Capture the cell that displays the provided text and extract its [X, Y] central coordinate. 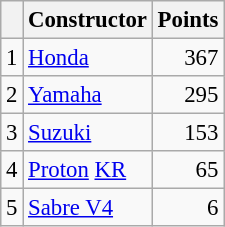
2 [12, 95]
153 [188, 133]
5 [12, 208]
Constructor [88, 20]
6 [188, 208]
Points [188, 20]
1 [12, 58]
4 [12, 170]
Sabre V4 [88, 208]
3 [12, 133]
367 [188, 58]
Proton KR [88, 170]
295 [188, 95]
Suzuki [88, 133]
Yamaha [88, 95]
Honda [88, 58]
65 [188, 170]
